Find where the given text appears and provide that cell's center as (x, y) coordinate. 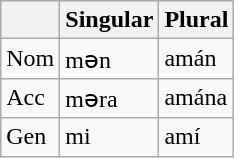
mən (110, 59)
mi (110, 137)
amán (196, 59)
Singular (110, 20)
Acc (30, 98)
amána (196, 98)
Plural (196, 20)
Gen (30, 137)
amí (196, 137)
Nom (30, 59)
məra (110, 98)
